Locate the cell with the specified text and output its (x, y) center coordinate. 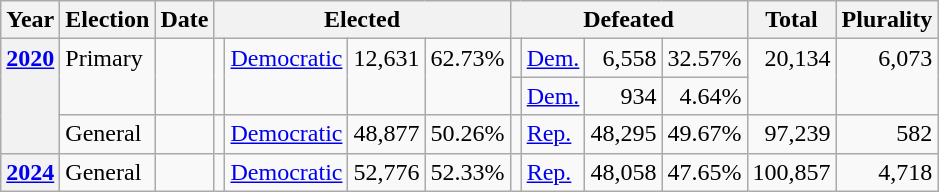
32.57% (704, 58)
2024 (30, 172)
50.26% (468, 134)
Elected (362, 20)
Year (30, 20)
934 (624, 96)
20,134 (792, 77)
48,058 (624, 172)
Primary (108, 77)
Election (108, 20)
Defeated (628, 20)
48,877 (386, 134)
2020 (30, 96)
49.67% (704, 134)
4,718 (887, 172)
4.64% (704, 96)
100,857 (792, 172)
Date (184, 20)
47.65% (704, 172)
6,558 (624, 58)
6,073 (887, 77)
582 (887, 134)
52.33% (468, 172)
48,295 (624, 134)
52,776 (386, 172)
Total (792, 20)
12,631 (386, 77)
97,239 (792, 134)
62.73% (468, 77)
Plurality (887, 20)
